Return the [x, y] coordinate for the center point of the cell that contains the specified text.  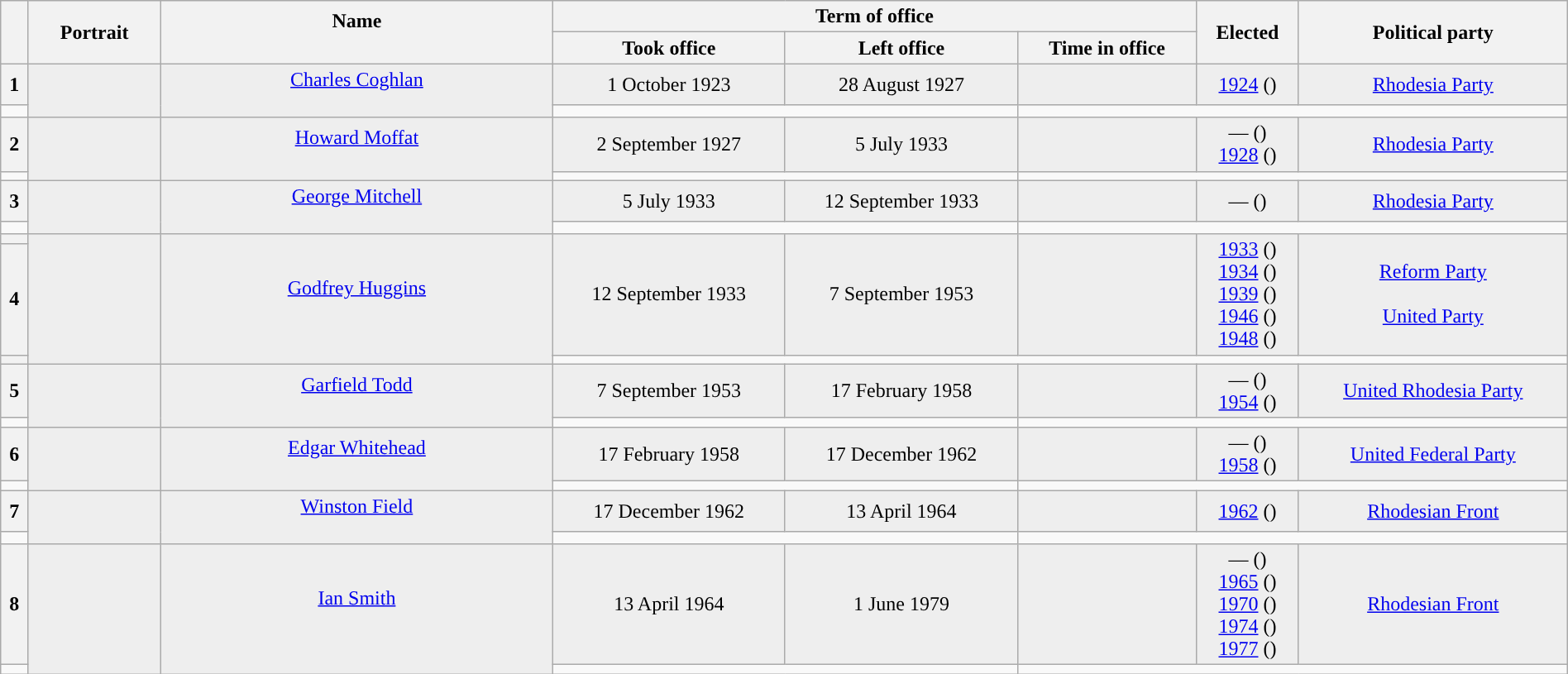
1 October 1923 [668, 84]
George Mitchell [357, 207]
1924 () [1248, 84]
Ian Smith [357, 609]
5 [15, 390]
7 [15, 510]
— ()1928 () [1248, 144]
Left office [901, 48]
Godfrey Huggins [357, 299]
3 [15, 201]
28 August 1927 [901, 84]
Name [357, 32]
Time in office [1107, 48]
— ()1965 ()1970 ()1974 ()1977 () [1248, 605]
1933 ()1934 ()1939 ()1946 ()1948 () [1248, 294]
4 [15, 299]
Reform PartyUnited Party [1432, 294]
Winston Field [357, 516]
1 June 1979 [901, 605]
Term of office [874, 17]
1 [15, 84]
Howard Moffat [357, 149]
2 September 1927 [668, 144]
Political party [1432, 32]
Garfield Todd [357, 395]
— ()1954 () [1248, 390]
— ()1958 () [1248, 453]
6 [15, 453]
United Rhodesia Party [1432, 390]
8 [15, 605]
Charles Coghlan [357, 91]
— () [1248, 201]
Elected [1248, 32]
Portrait [94, 32]
2 [15, 144]
United Federal Party [1432, 453]
1962 () [1248, 510]
Edgar Whitehead [357, 458]
Took office [668, 48]
